Find where the given text appears and provide that cell's center as (x, y) coordinate. 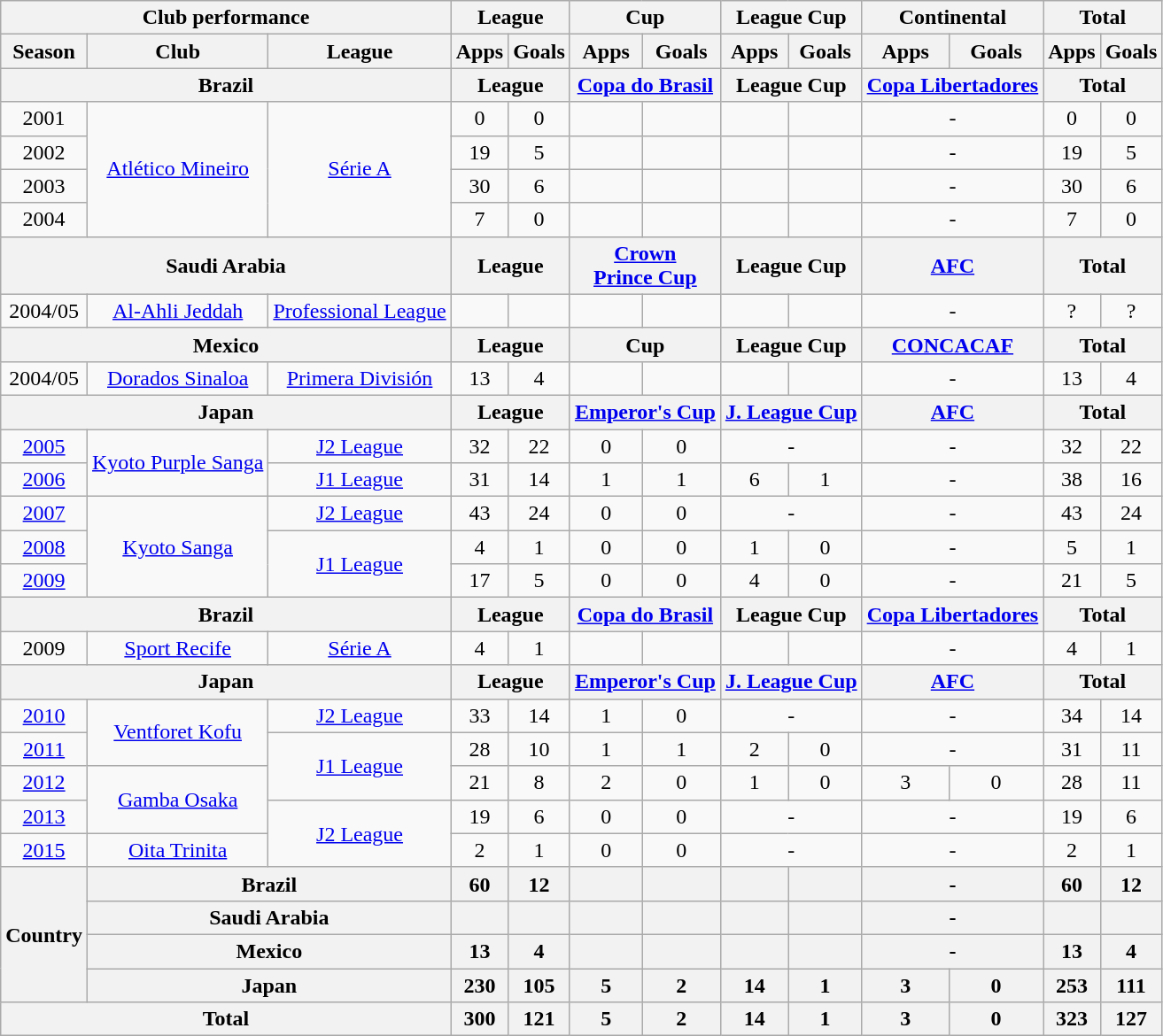
Kyoto Purple Sanga (177, 462)
2004 (44, 220)
105 (539, 986)
Kyoto Sanga (177, 547)
10 (539, 749)
2008 (44, 547)
2002 (44, 152)
Gamba Osaka (177, 800)
111 (1131, 986)
Oita Trinita (177, 850)
Continental (953, 18)
CrownPrince Cup (645, 266)
Season (44, 51)
2012 (44, 783)
2013 (44, 816)
300 (479, 1019)
Country (44, 934)
Ventforet Kofu (177, 732)
Atlético Mineiro (177, 169)
17 (479, 581)
CONCACAF (953, 344)
2007 (44, 514)
2015 (44, 850)
Professional League (360, 311)
38 (1072, 480)
2003 (44, 186)
16 (1131, 480)
Sport Recife (177, 648)
2006 (44, 480)
34 (1072, 715)
Al-Ahli Jeddah (177, 311)
253 (1072, 986)
127 (1131, 1019)
Dorados Sinaloa (177, 378)
8 (539, 783)
Club (177, 51)
2005 (44, 445)
230 (479, 986)
323 (1072, 1019)
33 (479, 715)
2010 (44, 715)
121 (539, 1019)
Club performance (226, 18)
2001 (44, 119)
2011 (44, 749)
Primera División (360, 378)
